Search for the cell housing the specified text and yield its [X, Y] center coordinate. 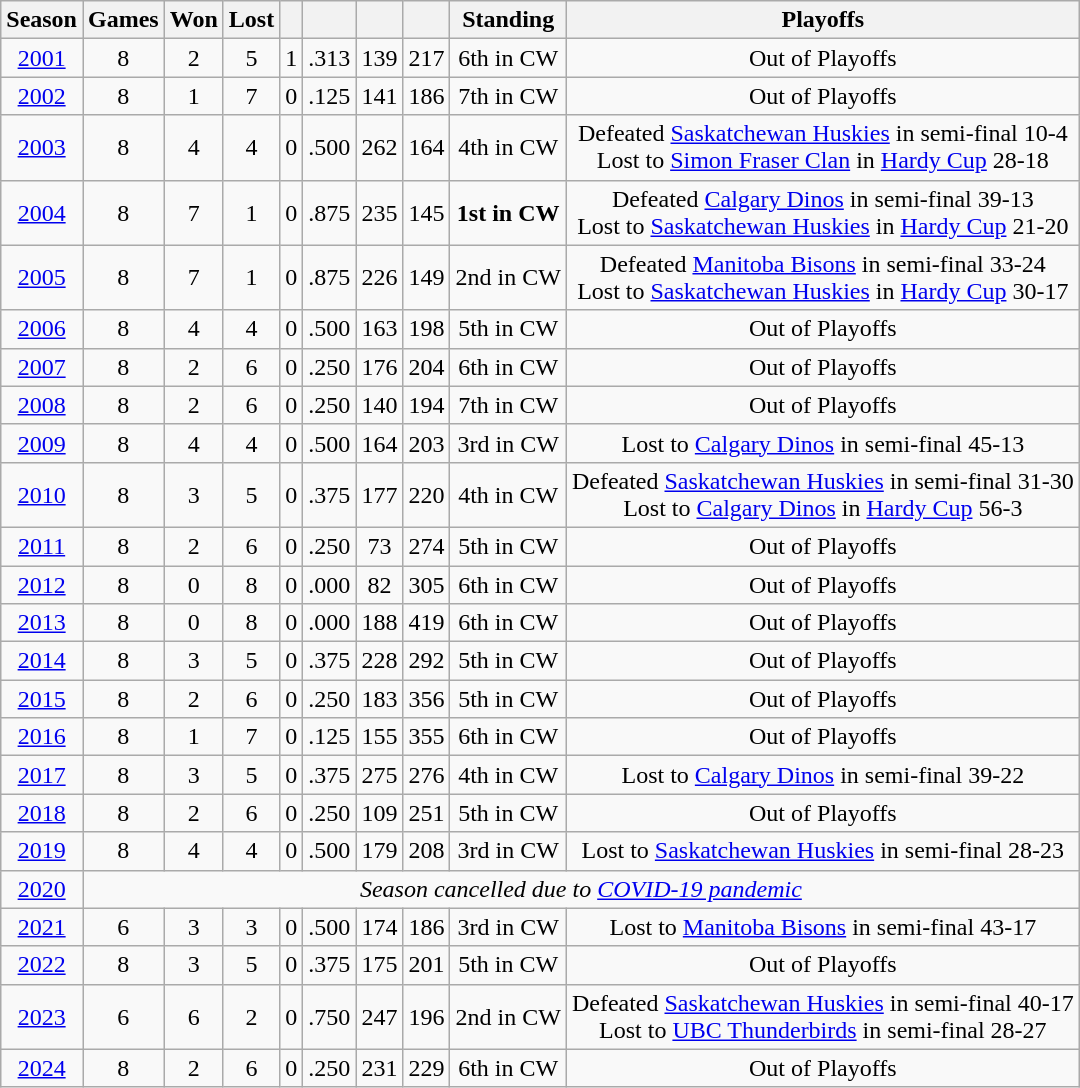
188 [380, 623]
2017 [42, 775]
Lost to Calgary Dinos in semi-final 45-13 [822, 443]
Won [194, 20]
292 [426, 661]
2019 [42, 851]
419 [426, 623]
140 [380, 405]
196 [426, 1016]
194 [426, 405]
2022 [42, 965]
2007 [42, 367]
Lost [251, 20]
2003 [42, 148]
2002 [42, 96]
220 [426, 494]
228 [380, 661]
276 [426, 775]
149 [426, 278]
201 [426, 965]
2015 [42, 699]
2024 [42, 1068]
2010 [42, 494]
141 [380, 96]
109 [380, 813]
.750 [330, 1016]
2014 [42, 661]
203 [426, 443]
Season cancelled due to COVID-19 pandemic [580, 889]
355 [426, 737]
2021 [42, 927]
2008 [42, 405]
Defeated Calgary Dinos in semi-final 39-13Lost to Saskatchewan Huskies in Hardy Cup 21-20 [822, 212]
2005 [42, 278]
176 [380, 367]
198 [426, 329]
73 [380, 546]
2016 [42, 737]
174 [380, 927]
Playoffs [822, 20]
226 [380, 278]
204 [426, 367]
Lost to Saskatchewan Huskies in semi-final 28-23 [822, 851]
231 [380, 1068]
82 [380, 585]
Lost to Manitoba Bisons in semi-final 43-17 [822, 927]
Games [123, 20]
Lost to Calgary Dinos in semi-final 39-22 [822, 775]
217 [426, 58]
2023 [42, 1016]
251 [426, 813]
Defeated Saskatchewan Huskies in semi-final 10-4Lost to Simon Fraser Clan in Hardy Cup 28-18 [822, 148]
274 [426, 546]
179 [380, 851]
2001 [42, 58]
Season [42, 20]
Defeated Saskatchewan Huskies in semi-final 40-17Lost to UBC Thunderbirds in semi-final 28-27 [822, 1016]
262 [380, 148]
183 [380, 699]
Defeated Manitoba Bisons in semi-final 33-24Lost to Saskatchewan Huskies in Hardy Cup 30-17 [822, 278]
208 [426, 851]
Defeated Saskatchewan Huskies in semi-final 31-30Lost to Calgary Dinos in Hardy Cup 56-3 [822, 494]
247 [380, 1016]
177 [380, 494]
163 [380, 329]
155 [380, 737]
356 [426, 699]
175 [380, 965]
2013 [42, 623]
145 [426, 212]
235 [380, 212]
305 [426, 585]
229 [426, 1068]
275 [380, 775]
2011 [42, 546]
2009 [42, 443]
2004 [42, 212]
2020 [42, 889]
Standing [508, 20]
1st in CW [508, 212]
2012 [42, 585]
139 [380, 58]
2006 [42, 329]
2018 [42, 813]
.313 [330, 58]
